Capture the cell that displays the provided text and extract its [x, y] central coordinate. 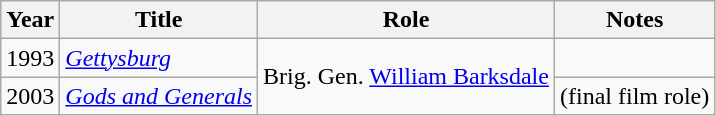
Brig. Gen. William Barksdale [406, 77]
2003 [30, 96]
Gods and Generals [159, 96]
Title [159, 20]
Year [30, 20]
(final film role) [634, 96]
Notes [634, 20]
Gettysburg [159, 58]
Role [406, 20]
1993 [30, 58]
